Determine the (X, Y) coordinate at the center of the cell enclosing the given text.  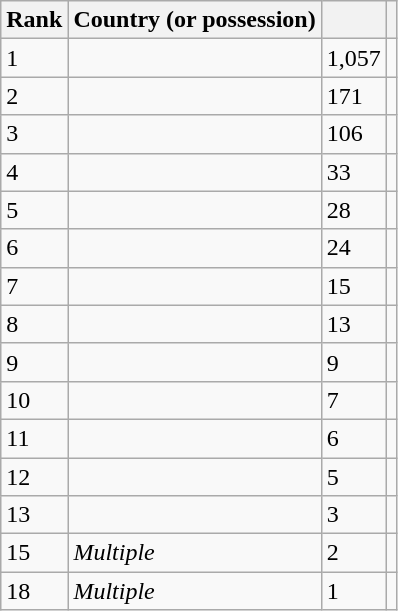
12 (34, 477)
Country (or possession) (194, 20)
24 (354, 248)
33 (354, 172)
Rank (34, 20)
8 (34, 324)
18 (34, 591)
106 (354, 134)
171 (354, 96)
1,057 (354, 58)
11 (34, 438)
10 (34, 400)
4 (34, 172)
28 (354, 210)
